Pinpoint the cell where the given text exists, returning its (X, Y) midpoint coordinate. 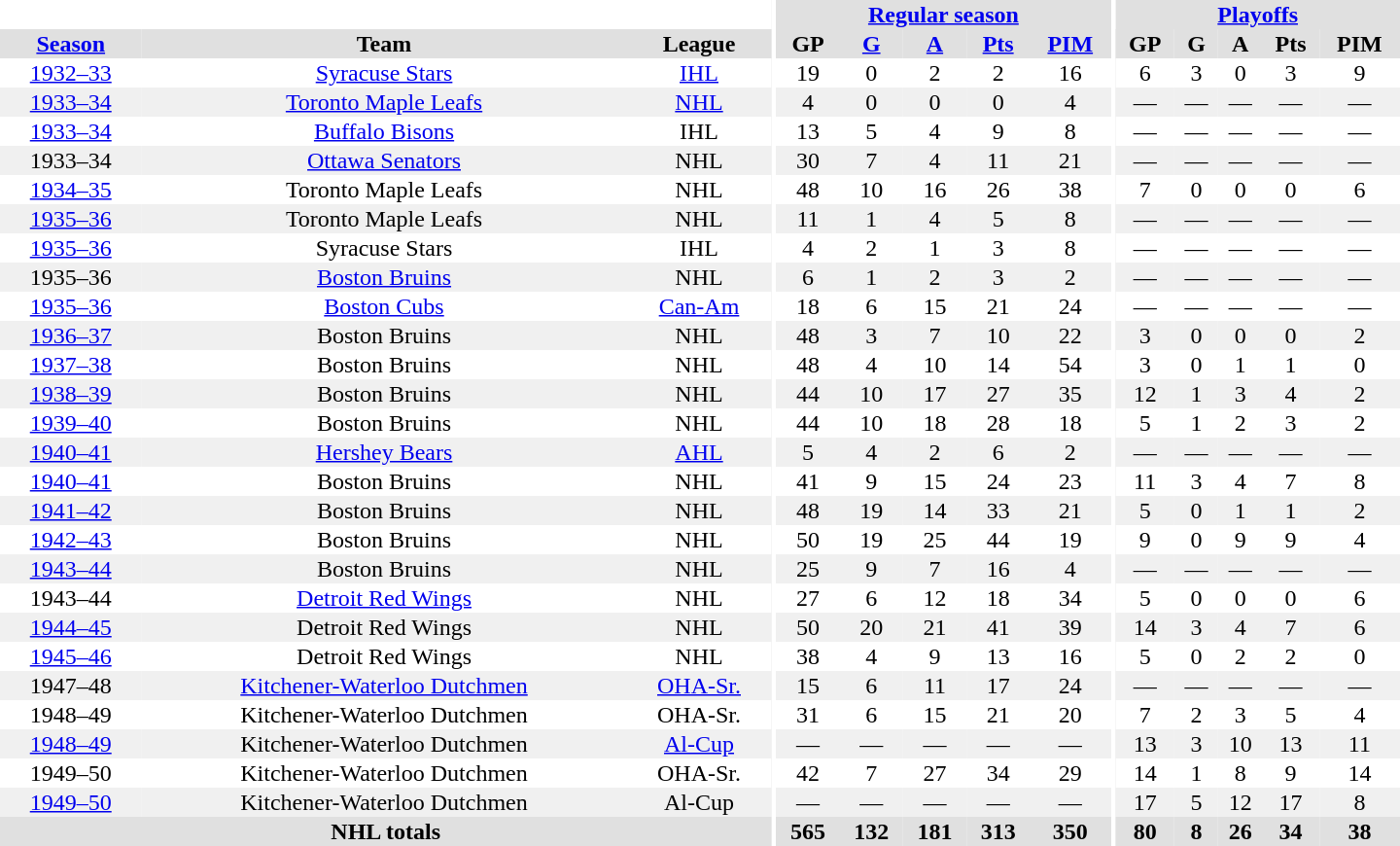
350 (1069, 831)
League (700, 44)
1936–37 (70, 335)
1945–46 (70, 656)
42 (807, 773)
28 (997, 423)
Season (70, 44)
1932–33 (70, 73)
33 (997, 511)
NHL totals (385, 831)
1938–39 (70, 394)
181 (935, 831)
1942–43 (70, 540)
Playoffs (1258, 15)
Buffalo Bisons (383, 131)
1944–45 (70, 627)
39 (1069, 627)
23 (1069, 481)
31 (807, 715)
Boston Cubs (383, 306)
313 (997, 831)
1941–42 (70, 511)
565 (807, 831)
Team (383, 44)
Regular season (943, 15)
Hershey Bears (383, 452)
29 (1069, 773)
Can-Am (700, 306)
Ottawa Senators (383, 160)
30 (807, 160)
54 (1069, 365)
1939–40 (70, 423)
1937–38 (70, 365)
1934–35 (70, 190)
22 (1069, 335)
132 (871, 831)
80 (1145, 831)
AHL (700, 452)
35 (1069, 394)
1947–48 (70, 686)
